Detect which cell encompasses the target text, then output its [x, y] center coordinate. 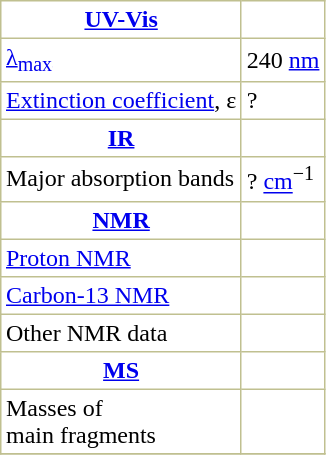
240 nm [282, 60]
UV-Vis [122, 20]
NMR [122, 220]
Carbon-13 NMR [122, 295]
Other NMR data [122, 333]
λmax [122, 60]
Masses of main fragments [122, 421]
IR [122, 139]
Extinction coefficient, ε [122, 101]
Major absorption bands [122, 179]
MS [122, 370]
? cm−1 [282, 179]
Proton NMR [122, 258]
? [282, 101]
